Determine the (x, y) coordinate at the center of the cell enclosing the given text.  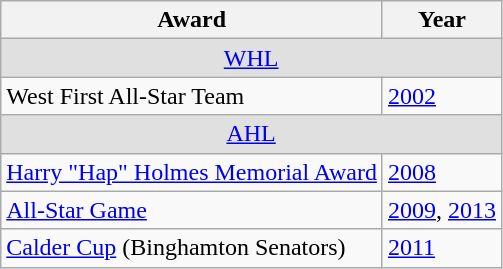
West First All-Star Team (192, 96)
WHL (252, 58)
2011 (442, 248)
2002 (442, 96)
Harry "Hap" Holmes Memorial Award (192, 172)
Calder Cup (Binghamton Senators) (192, 248)
2008 (442, 172)
AHL (252, 134)
Award (192, 20)
Year (442, 20)
2009, 2013 (442, 210)
All-Star Game (192, 210)
